Find where the given text appears and provide that cell's center as (x, y) coordinate. 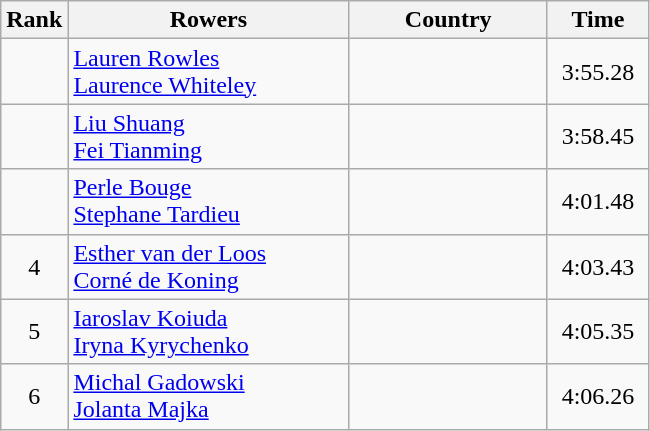
Rank (34, 20)
Liu ShuangFei Tianming (208, 136)
6 (34, 396)
3:58.45 (598, 136)
Perle BougeStephane Tardieu (208, 202)
Iaroslav KoiudaIryna Kyrychenko (208, 332)
4 (34, 266)
4:05.35 (598, 332)
Rowers (208, 20)
Time (598, 20)
Esther van der LoosCorné de Koning (208, 266)
4:03.43 (598, 266)
4:01.48 (598, 202)
Lauren RowlesLaurence Whiteley (208, 72)
5 (34, 332)
Michal GadowskiJolanta Majka (208, 396)
Country (448, 20)
3:55.28 (598, 72)
4:06.26 (598, 396)
